Find where the given text appears and provide that cell's center as [x, y] coordinate. 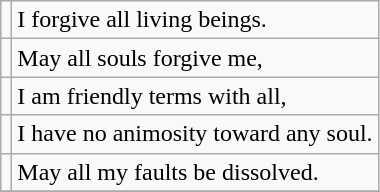
I am friendly terms with all, [195, 96]
I have no animosity toward any soul. [195, 134]
I forgive all living beings. [195, 20]
May all souls forgive me, [195, 58]
May all my faults be dissolved. [195, 172]
